Search for the cell housing the specified text and yield its [x, y] center coordinate. 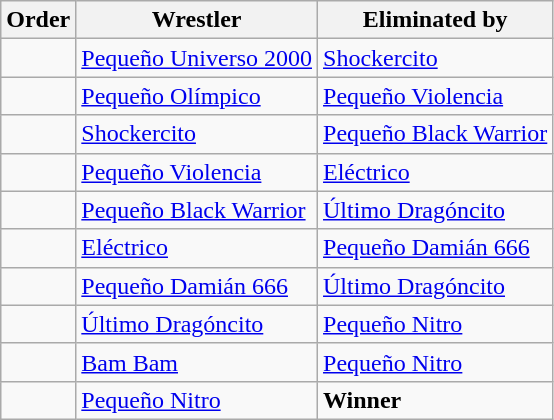
Order [38, 20]
Wrestler [197, 20]
Eliminated by [436, 20]
Pequeño Universo 2000 [197, 58]
Bam Bam [197, 362]
Pequeño Olímpico [197, 96]
Winner [436, 400]
